Detect which cell encompasses the target text, then output its (X, Y) center coordinate. 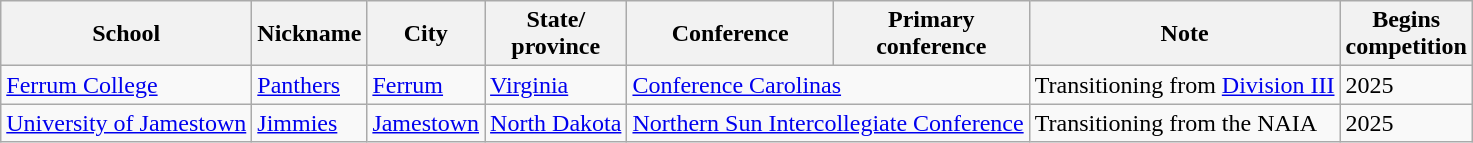
Transitioning from Division III (1184, 85)
Jamestown (426, 123)
Ferrum (426, 85)
Ferrum College (126, 85)
Primaryconference (931, 34)
City (426, 34)
Jimmies (310, 123)
Beginscompetition (1406, 34)
State/province (556, 34)
Panthers (310, 85)
Note (1184, 34)
Conference Carolinas (828, 85)
University of Jamestown (126, 123)
School (126, 34)
Transitioning from the NAIA (1184, 123)
Conference (730, 34)
Virginia (556, 85)
Northern Sun Intercollegiate Conference (828, 123)
Nickname (310, 34)
North Dakota (556, 123)
